Determine the (X, Y) coordinate at the center of the cell enclosing the given text.  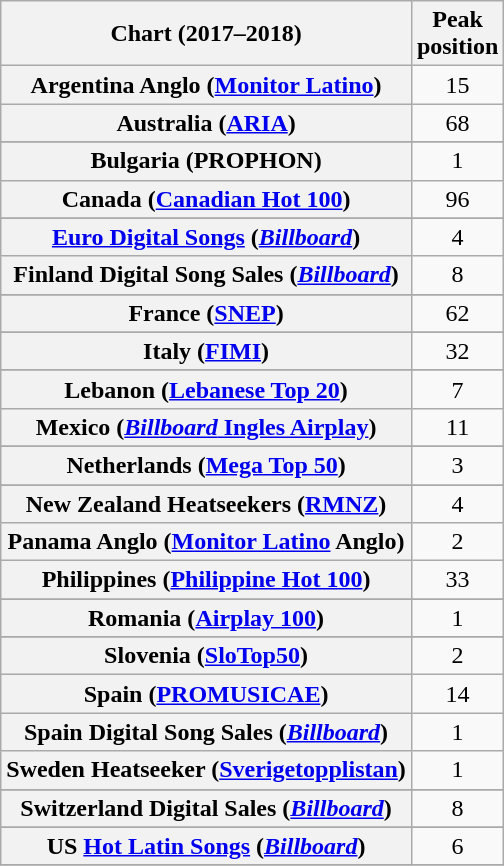
Lebanon (Lebanese Top 20) (206, 389)
Peak position (457, 34)
Mexico (Billboard Ingles Airplay) (206, 427)
Netherlands (Mega Top 50) (206, 465)
11 (457, 427)
Australia (ARIA) (206, 123)
Bulgaria (PROPHON) (206, 161)
Panama Anglo (Monitor Latino Anglo) (206, 542)
Finland Digital Song Sales (Billboard) (206, 275)
Argentina Anglo (Monitor Latino) (206, 85)
62 (457, 313)
Switzerland Digital Sales (Billboard) (206, 808)
Spain Digital Song Sales (Billboard) (206, 732)
6 (457, 846)
Slovenia (SloTop50) (206, 656)
32 (457, 351)
33 (457, 580)
US Hot Latin Songs (Billboard) (206, 846)
15 (457, 85)
96 (457, 199)
Italy (FIMI) (206, 351)
7 (457, 389)
14 (457, 694)
Philippines (Philippine Hot 100) (206, 580)
Canada (Canadian Hot 100) (206, 199)
Sweden Heatseeker (Sverigetopplistan) (206, 770)
Chart (2017–2018) (206, 34)
68 (457, 123)
Spain (PROMUSICAE) (206, 694)
Euro Digital Songs (Billboard) (206, 237)
New Zealand Heatseekers (RMNZ) (206, 503)
France (SNEP) (206, 313)
Romania (Airplay 100) (206, 618)
3 (457, 465)
